Output the [X, Y] coordinate of the center of the cell containing the given text.  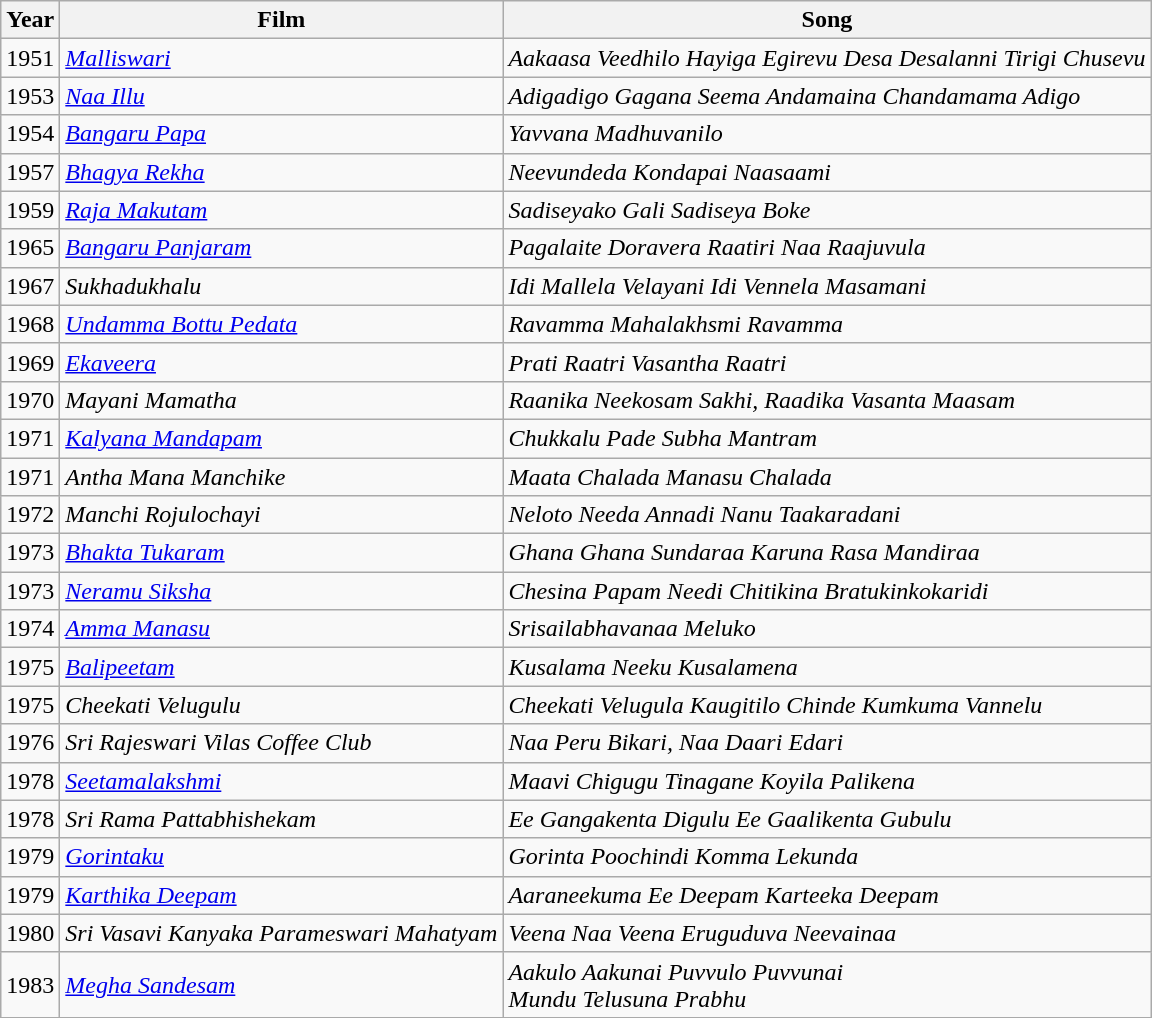
Raanika Neekosam Sakhi, Raadika Vasanta Maasam [827, 400]
Manchi Rojulochayi [282, 515]
Seetamalakshmi [282, 781]
Naa Peru Bikari, Naa Daari Edari [827, 743]
1957 [30, 172]
Ravamma Mahalakhsmi Ravamma [827, 324]
Ekaveera [282, 362]
Year [30, 20]
1967 [30, 286]
Gorinta Poochindi Komma Lekunda [827, 857]
Ee Gangakenta Digulu Ee Gaalikenta Gubulu [827, 819]
Balipeetam [282, 667]
Aakulo Aakunai Puvvulo PuvvunaiMundu Telusuna Prabhu [827, 984]
Sukhadukhalu [282, 286]
Raja Makutam [282, 210]
Sri Rajeswari Vilas Coffee Club [282, 743]
Mayani Mamatha [282, 400]
Ghana Ghana Sundaraa Karuna Rasa Mandiraa [827, 553]
Sri Vasavi Kanyaka Parameswari Mahatyam [282, 933]
Bhagya Rekha [282, 172]
Neloto Needa Annadi Nanu Taakaradani [827, 515]
Neevundeda Kondapai Naasaami [827, 172]
Veena Naa Veena Eruguduva Neevainaa [827, 933]
1970 [30, 400]
Chukkalu Pade Subha Mantram [827, 438]
Yavvana Madhuvanilo [827, 134]
Srisailabhavanaa Meluko [827, 629]
Cheekati Velugulu [282, 705]
1959 [30, 210]
1972 [30, 515]
Kusalama Neeku Kusalamena [827, 667]
Kalyana Mandapam [282, 438]
Prati Raatri Vasantha Raatri [827, 362]
1968 [30, 324]
Idi Mallela Velayani Idi Vennela Masamani [827, 286]
1954 [30, 134]
Chesina Papam Needi Chitikina Bratukinkokaridi [827, 591]
1953 [30, 96]
Megha Sandesam [282, 984]
Maavi Chigugu Tinagane Koyila Palikena [827, 781]
1951 [30, 58]
1980 [30, 933]
Song [827, 20]
Naa Illu [282, 96]
Karthika Deepam [282, 895]
Amma Manasu [282, 629]
Aakaasa Veedhilo Hayiga Egirevu Desa Desalanni Tirigi Chusevu [827, 58]
Sadiseyako Gali Sadiseya Boke [827, 210]
Malliswari [282, 58]
1974 [30, 629]
Pagalaite Doravera Raatiri Naa Raajuvula [827, 248]
1969 [30, 362]
Maata Chalada Manasu Chalada [827, 477]
Gorintaku [282, 857]
Cheekati Velugula Kaugitilo Chinde Kumkuma Vannelu [827, 705]
Adigadigo Gagana Seema Andamaina Chandamama Adigo [827, 96]
Neramu Siksha [282, 591]
Bangaru Panjaram [282, 248]
Film [282, 20]
1983 [30, 984]
Aaraneekuma Ee Deepam Karteeka Deepam [827, 895]
1976 [30, 743]
1965 [30, 248]
Bhakta Tukaram [282, 553]
Undamma Bottu Pedata [282, 324]
Sri Rama Pattabhishekam [282, 819]
Antha Mana Manchike [282, 477]
Bangaru Papa [282, 134]
